Extract the [x, y] coordinate from the center of the cell holding the provided text.  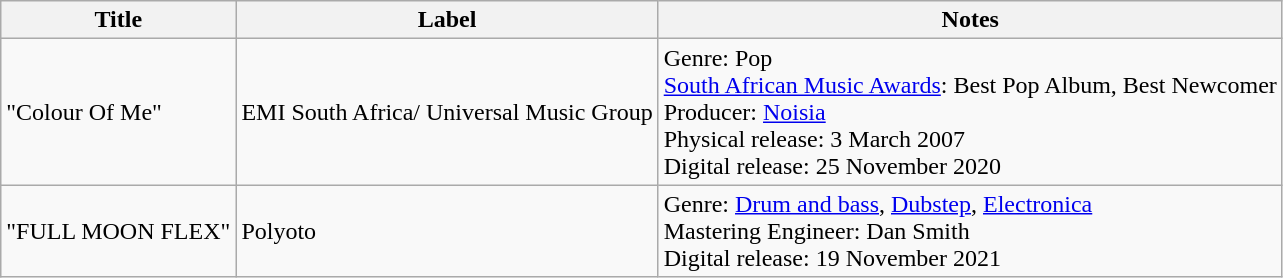
"FULL MOON FLEX" [118, 231]
Polyoto [447, 231]
EMI South Africa/ Universal Music Group [447, 112]
Label [447, 20]
Title [118, 20]
Genre: Drum and bass, Dubstep, ElectronicaMastering Engineer: Dan SmithDigital release: 19 November 2021 [970, 231]
Notes [970, 20]
"Colour Of Me" [118, 112]
Genre: PopSouth African Music Awards: Best Pop Album, Best NewcomerProducer: NoisiaPhysical release: 3 March 2007Digital release: 25 November 2020 [970, 112]
